Search for the cell housing the specified text and yield its [X, Y] center coordinate. 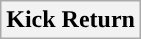
Kick Return [71, 20]
